Output the (x, y) coordinate of the center of the cell containing the given text.  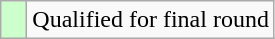
Qualified for final round (151, 20)
